Pinpoint the cell where the given text exists, returning its [X, Y] midpoint coordinate. 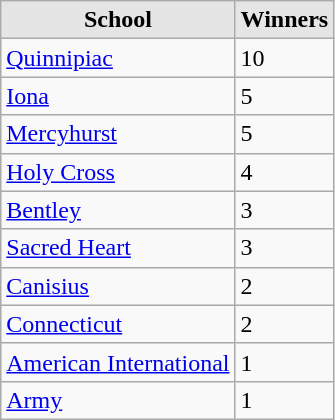
American International [118, 362]
10 [284, 58]
Iona [118, 96]
Sacred Heart [118, 248]
Connecticut [118, 324]
Army [118, 400]
Holy Cross [118, 172]
Bentley [118, 210]
Quinnipiac [118, 58]
School [118, 20]
4 [284, 172]
Mercyhurst [118, 134]
Canisius [118, 286]
Winners [284, 20]
